Return the (x, y) coordinate for the center point of the cell that contains the specified text.  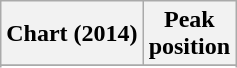
Chart (2014) (72, 34)
Peak position (189, 34)
